Extract the (x, y) coordinate from the center of the cell holding the provided text.  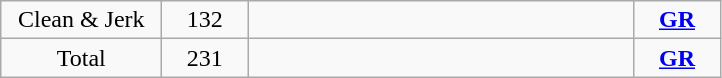
Clean & Jerk (82, 20)
Total (82, 58)
132 (205, 20)
231 (205, 58)
